Determine the (x, y) coordinate at the center of the cell enclosing the given text.  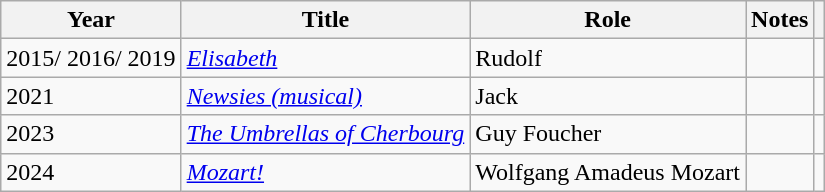
2024 (91, 172)
2023 (91, 134)
2021 (91, 96)
The Umbrellas of Cherbourg (326, 134)
Rudolf (608, 58)
Title (326, 20)
2015/ 2016/ 2019 (91, 58)
Role (608, 20)
Mozart! (326, 172)
Newsies (musical) (326, 96)
Year (91, 20)
Jack (608, 96)
Elisabeth (326, 58)
Notes (780, 20)
Wolfgang Amadeus Mozart (608, 172)
Guy Foucher (608, 134)
